For the text-containing cell, return its midpoint in [x, y] coordinate format. 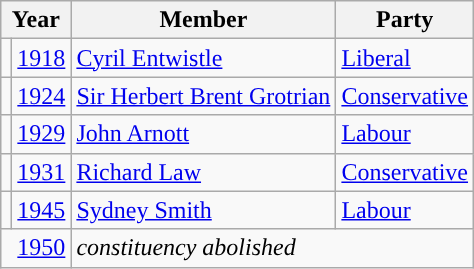
John Arnott [204, 134]
Sydney Smith [204, 210]
Year [36, 20]
1931 [42, 172]
1918 [42, 58]
1929 [42, 134]
Party [405, 20]
constituency abolished [272, 248]
Sir Herbert Brent Grotrian [204, 96]
1950 [36, 248]
Member [204, 20]
Cyril Entwistle [204, 58]
Liberal [405, 58]
1924 [42, 96]
Richard Law [204, 172]
1945 [42, 210]
